Locate the cell with the specified text and output its (X, Y) center coordinate. 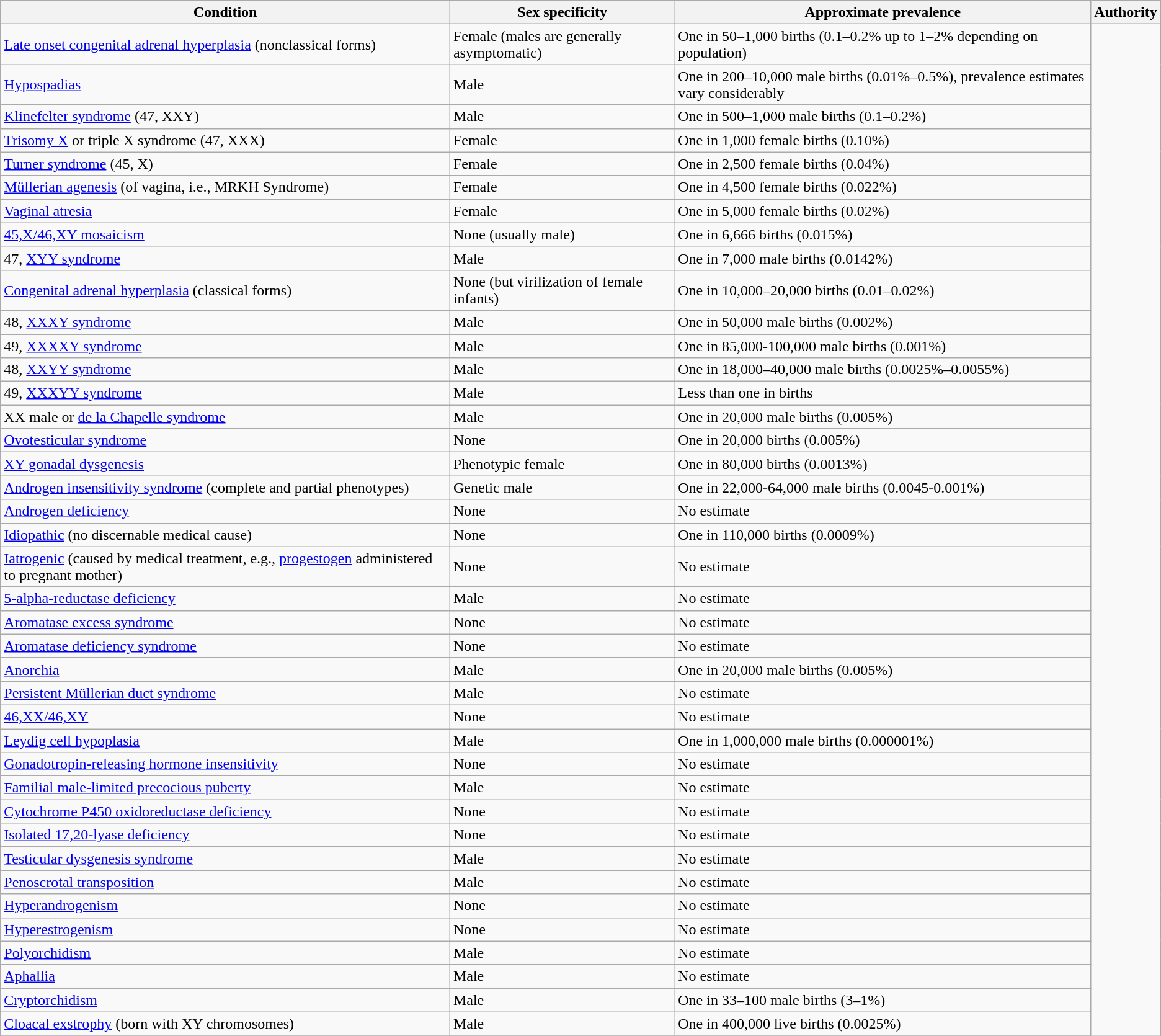
Androgen insensitivity syndrome (complete and partial phenotypes) (226, 488)
One in 7,000 male births (0.0142%) (883, 258)
None (but virilization of female infants) (562, 290)
One in 110,000 births (0.0009%) (883, 535)
One in 400,000 live births (0.0025%) (883, 1024)
Female (males are generally asymptomatic) (562, 45)
Polyorchidism (226, 953)
One in 10,000–20,000 births (0.01–0.02%) (883, 290)
XX male or de la Chapelle syndrome (226, 417)
Hyperestrogenism (226, 929)
Androgen deficiency (226, 511)
Cloacal exstrophy (born with XY chromosomes) (226, 1024)
One in 4,500 female births (0.022%) (883, 187)
Genetic male (562, 488)
Turner syndrome (45, X) (226, 164)
48, XXXY syndrome (226, 322)
Ovotesticular syndrome (226, 440)
One in 50,000 male births (0.002%) (883, 322)
One in 22,000-64,000 male births (0.0045-0.001%) (883, 488)
One in 85,000-100,000 male births (0.001%) (883, 346)
45,X/46,XY mosaicism (226, 234)
49, XXXYY syndrome (226, 393)
Isolated 17,20-lyase deficiency (226, 835)
Penoscrotal transposition (226, 882)
One in 1,000 female births (0.10%) (883, 140)
Aromatase excess syndrome (226, 622)
Authority (1126, 12)
Iatrogenic (caused by medical treatment, e.g., progestogen administered to pregnant mother) (226, 567)
Leydig cell hypoplasia (226, 740)
Müllerian agenesis (of vagina, i.e., MRKH Syndrome) (226, 187)
Klinefelter syndrome (47, XXY) (226, 117)
Cryptorchidism (226, 1000)
One in 6,666 births (0.015%) (883, 234)
47, XYY syndrome (226, 258)
49, XXXXY syndrome (226, 346)
Approximate prevalence (883, 12)
48, XXYY syndrome (226, 370)
Condition (226, 12)
Cytochrome P450 oxidoreductase deficiency (226, 811)
Testicular dysgenesis syndrome (226, 859)
Anorchia (226, 669)
One in 5,000 female births (0.02%) (883, 211)
46,XX/46,XY (226, 717)
One in 18,000–40,000 male births (0.0025%–0.0055%) (883, 370)
One in 500–1,000 male births (0.1–0.2%) (883, 117)
One in 80,000 births (0.0013%) (883, 464)
Hyperandrogenism (226, 906)
Hypospadias (226, 84)
Late onset congenital adrenal hyperplasia (nonclassical forms) (226, 45)
One in 50–1,000 births (0.1–0.2% up to 1–2% depending on population) (883, 45)
XY gonadal dysgenesis (226, 464)
Persistent Müllerian duct syndrome (226, 693)
Idiopathic (no discernable medical cause) (226, 535)
Familial male-limited precocious puberty (226, 788)
None (usually male) (562, 234)
One in 20,000 births (0.005%) (883, 440)
Trisomy X or triple X syndrome (47, XXX) (226, 140)
One in 1,000,000 male births (0.000001%) (883, 740)
Aphallia (226, 976)
One in 33–100 male births (3–1%) (883, 1000)
Congenital adrenal hyperplasia (classical forms) (226, 290)
One in 2,500 female births (0.04%) (883, 164)
Gonadotropin-releasing hormone insensitivity (226, 764)
Less than one in births (883, 393)
Aromatase deficiency syndrome (226, 646)
One in 200–10,000 male births (0.01%–0.5%), prevalence estimates vary considerably (883, 84)
Phenotypic female (562, 464)
5-alpha-reductase deficiency (226, 599)
Vaginal atresia (226, 211)
Sex specificity (562, 12)
